Pinpoint the cell where the given text exists, returning its [X, Y] midpoint coordinate. 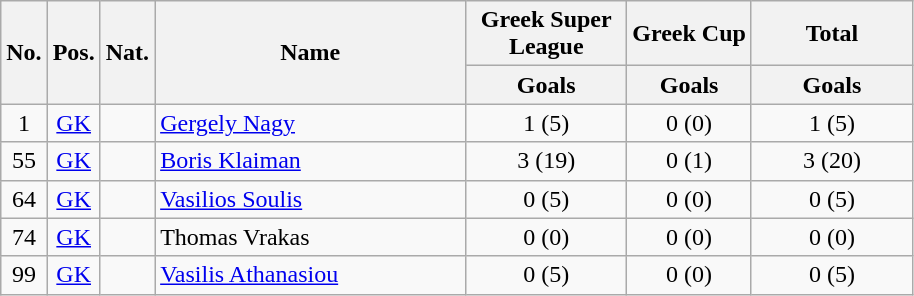
Boris Klaiman [310, 161]
Vasilis Athanasiou [310, 275]
99 [24, 275]
Total [832, 34]
Greek Super League [546, 34]
3 (19) [546, 161]
Greek Cup [690, 34]
3 (20) [832, 161]
74 [24, 237]
Pos. [74, 52]
Thomas Vrakas [310, 237]
Vasilios Soulis [310, 199]
No. [24, 52]
64 [24, 199]
1 [24, 123]
55 [24, 161]
0 (1) [690, 161]
Gergely Nagy [310, 123]
Nat. [127, 52]
Name [310, 52]
